Identify which cell holds the provided text, then report its (x, y) central coordinate. 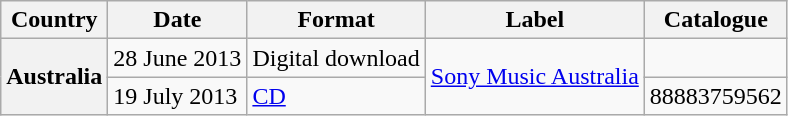
Country (54, 20)
19 July 2013 (178, 96)
Digital download (336, 58)
Australia (54, 77)
Date (178, 20)
28 June 2013 (178, 58)
Sony Music Australia (534, 77)
Format (336, 20)
Catalogue (716, 20)
88883759562 (716, 96)
CD (336, 96)
Label (534, 20)
